Return the [X, Y] coordinate for the center point of the cell that contains the specified text.  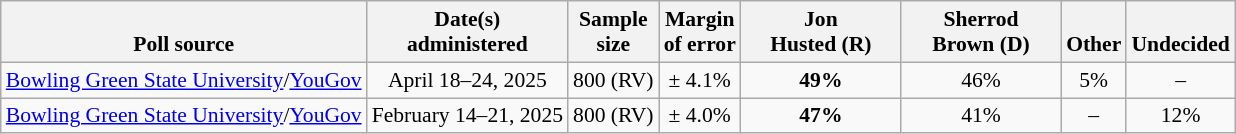
Date(s)administered [468, 32]
Samplesize [614, 32]
Poll source [184, 32]
April 18–24, 2025 [468, 80]
± 4.1% [700, 80]
5% [1094, 80]
12% [1180, 116]
49% [821, 80]
± 4.0% [700, 116]
Undecided [1180, 32]
46% [981, 80]
SherrodBrown (D) [981, 32]
Other [1094, 32]
February 14–21, 2025 [468, 116]
47% [821, 116]
41% [981, 116]
JonHusted (R) [821, 32]
Marginof error [700, 32]
